Locate the cell with the specified text and output its (x, y) center coordinate. 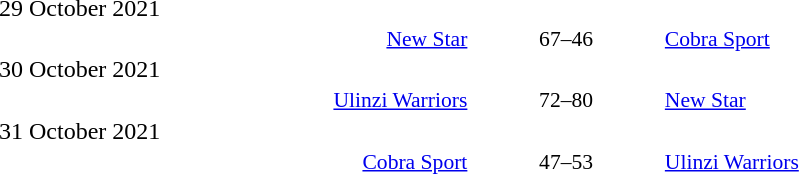
67–46 (566, 38)
72–80 (566, 100)
